Output the (X, Y) coordinate of the center of the cell containing the given text.  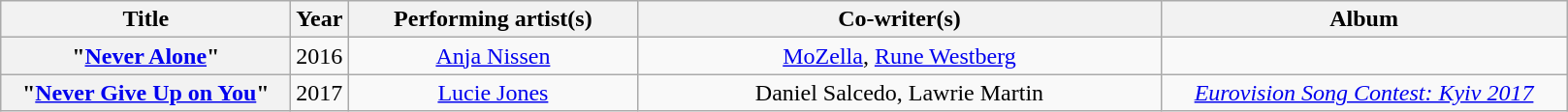
Lucie Jones (493, 93)
MoZella, Rune Westberg (900, 56)
"Never Give Up on You" (145, 93)
Anja Nissen (493, 56)
"Never Alone" (145, 56)
Album (1363, 19)
2017 (320, 93)
Co-writer(s) (900, 19)
2016 (320, 56)
Eurovision Song Contest: Kyiv 2017 (1363, 93)
Title (145, 19)
Year (320, 19)
Performing artist(s) (493, 19)
Daniel Salcedo, Lawrie Martin (900, 93)
